Return [X, Y] of the center of cell containing provided text 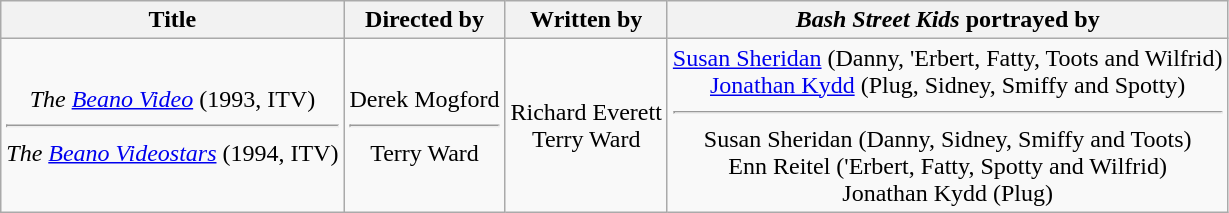
Derek MogfordTerry Ward [424, 126]
Richard EverettTerry Ward [586, 126]
Bash Street Kids portrayed by [948, 20]
The Beano Video (1993, ITV)The Beano Videostars (1994, ITV) [172, 126]
Written by [586, 20]
Title [172, 20]
Directed by [424, 20]
